Locate the cell with the specified text and output its [X, Y] center coordinate. 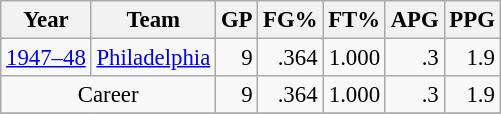
FG% [290, 20]
GP [237, 20]
Career [108, 95]
PPG [472, 20]
FT% [354, 20]
Team [153, 20]
Year [46, 20]
1947–48 [46, 58]
APG [414, 20]
Philadelphia [153, 58]
